Provide the (X, Y) coordinate of the cell's center where the given text is located.  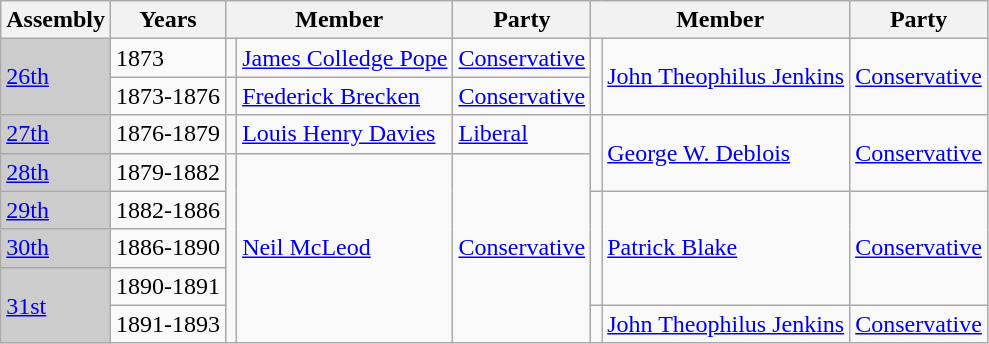
1879-1882 (168, 172)
James Colledge Pope (345, 58)
Patrick Blake (726, 248)
29th (56, 210)
30th (56, 248)
1876-1879 (168, 134)
1873 (168, 58)
Years (168, 20)
27th (56, 134)
Assembly (56, 20)
31st (56, 305)
1882-1886 (168, 210)
Liberal (522, 134)
1890-1891 (168, 286)
George W. Deblois (726, 153)
1886-1890 (168, 248)
28th (56, 172)
Neil McLeod (345, 248)
Louis Henry Davies (345, 134)
Frederick Brecken (345, 96)
26th (56, 77)
1891-1893 (168, 324)
1873-1876 (168, 96)
